From the cell containing the given text, extract its center point as [X, Y] coordinate. 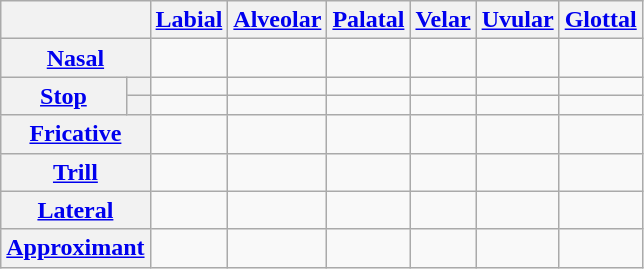
Uvular [518, 20]
Velar [443, 20]
Glottal [600, 20]
Trill [76, 172]
Labial [189, 20]
Approximant [76, 248]
Fricative [76, 134]
Alveolar [278, 20]
Lateral [76, 210]
Nasal [76, 58]
Stop [64, 96]
Palatal [368, 20]
